Identify which cell holds the provided text, then report its [X, Y] central coordinate. 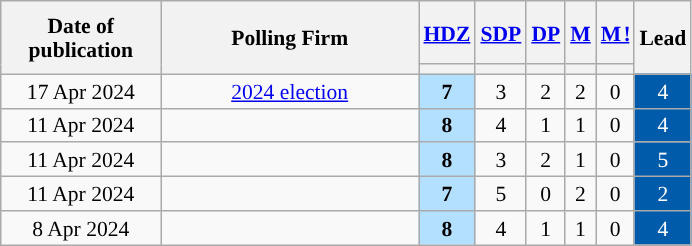
HDZ [446, 32]
8 Apr 2024 [81, 228]
2024 election [290, 91]
Date of publication [81, 38]
M [580, 32]
17 Apr 2024 [81, 91]
Lead [662, 38]
M ! [616, 32]
Polling Firm [290, 38]
DP [546, 32]
SDP [500, 32]
